Output the (X, Y) coordinate of the center of the cell containing the given text.  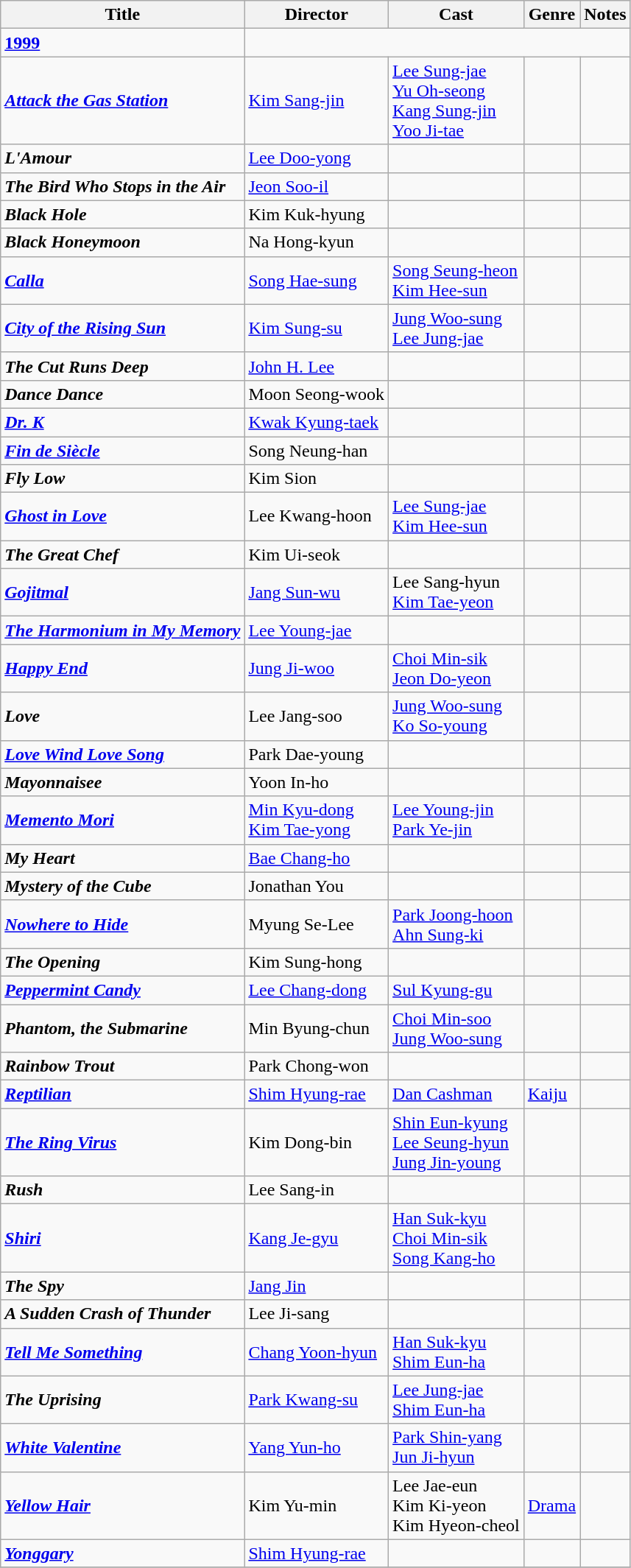
Fly Low (122, 479)
The Spy (122, 1286)
Memento Mori (122, 820)
The Great Chef (122, 555)
Yoon In-ho (317, 782)
Rainbow Trout (122, 1066)
Director (317, 15)
Choi Min-sooJung Woo-sung (456, 1028)
John H. Lee (317, 366)
Jung Woo-sungLee Jung-jae (456, 328)
Shiri (122, 1238)
Lee Kwang-hoon (317, 517)
Yang Yun-ho (317, 1448)
Park Shin-yangJun Ji-hyun (456, 1448)
Sul Kyung-gu (456, 990)
Lee Jung-jaeShim Eun-ha (456, 1399)
Cast (456, 15)
Han Suk-kyuShim Eun-ha (456, 1352)
Nowhere to Hide (122, 924)
Black Honeymoon (122, 242)
Jung Woo-sungKo So-young (456, 716)
L'Amour (122, 158)
The Harmonium in My Memory (122, 630)
Jang Sun-wu (317, 592)
Myung Se-Lee (317, 924)
Calla (122, 280)
Gojitmal (122, 592)
Notes (605, 15)
Kim Kuk-hyung (317, 214)
Lee Chang-dong (317, 990)
Phantom, the Submarine (122, 1028)
Kim Yu-min (317, 1505)
Lee Sung-jaeYu Oh-seongKang Sung-jinYoo Ji-tae (456, 100)
Lee Young-jae (317, 630)
Jung Ji-woo (317, 669)
The Opening (122, 962)
Dance Dance (122, 394)
My Heart (122, 858)
Jeon Soo-il (317, 186)
Kim Sung-su (317, 328)
Lee Ji-sang (317, 1314)
Lee Young-jinPark Ye-jin (456, 820)
Love Wind Love Song (122, 754)
The Ring Virus (122, 1142)
Fin de Siècle (122, 450)
Black Hole (122, 214)
Dan Cashman (456, 1094)
Kim Sang-jin (317, 100)
Peppermint Candy (122, 990)
City of the Rising Sun (122, 328)
Title (122, 15)
Rush (122, 1190)
Jang Jin (317, 1286)
Happy End (122, 669)
The Bird Who Stops in the Air (122, 186)
Park Chong-won (317, 1066)
The Uprising (122, 1399)
Kaiju (551, 1094)
Song Neung-han (317, 450)
Lee Sang-in (317, 1190)
Drama (551, 1505)
Shin Eun-kyungLee Seung-hyunJung Jin-young (456, 1142)
The Cut Runs Deep (122, 366)
Park Joong-hoonAhn Sung-ki (456, 924)
Song Seung-heon Kim Hee-sun (456, 280)
Kim Sung-hong (317, 962)
Park Dae-young (317, 754)
Tell Me Something (122, 1352)
Min Byung-chun (317, 1028)
Choi Min-sikJeon Do-yeon (456, 669)
Lee Jae-eunKim Ki-yeonKim Hyeon-cheol (456, 1505)
Lee Sung-jaeKim Hee-sun (456, 517)
Love (122, 716)
A Sudden Crash of Thunder (122, 1314)
Dr. K (122, 422)
Song Hae-sung (317, 280)
1999 (122, 43)
Lee Doo-yong (317, 158)
Han Suk-kyuChoi Min-sikSong Kang-ho (456, 1238)
Mystery of the Cube (122, 886)
Lee Jang-soo (317, 716)
Kim Ui-seok (317, 555)
Moon Seong-wook (317, 394)
Min Kyu-dongKim Tae-yong (317, 820)
Na Hong-kyun (317, 242)
Jonathan You (317, 886)
Chang Yoon-hyun (317, 1352)
Kim Sion (317, 479)
Lee Sang-hyunKim Tae-yeon (456, 592)
Mayonnaisee (122, 782)
Park Kwang-su (317, 1399)
Kim Dong-bin (317, 1142)
Genre (551, 15)
Ghost in Love (122, 517)
Reptilian (122, 1094)
Bae Chang-ho (317, 858)
Attack the Gas Station (122, 100)
Kang Je-gyu (317, 1238)
Yellow Hair (122, 1505)
Yonggary (122, 1553)
Kwak Kyung-taek (317, 422)
White Valentine (122, 1448)
